Provide the [X, Y] coordinate of the cell's center where the given text is located.  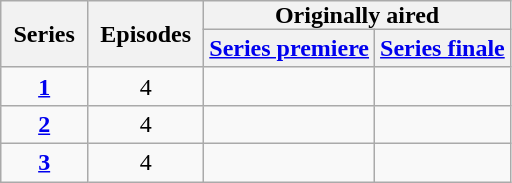
Series premiere [290, 48]
2 [44, 124]
Series [44, 34]
1 [44, 86]
Originally aired [357, 15]
3 [44, 162]
Episodes [146, 34]
Series finale [443, 48]
